For the text-containing cell, return its midpoint in (x, y) coordinate format. 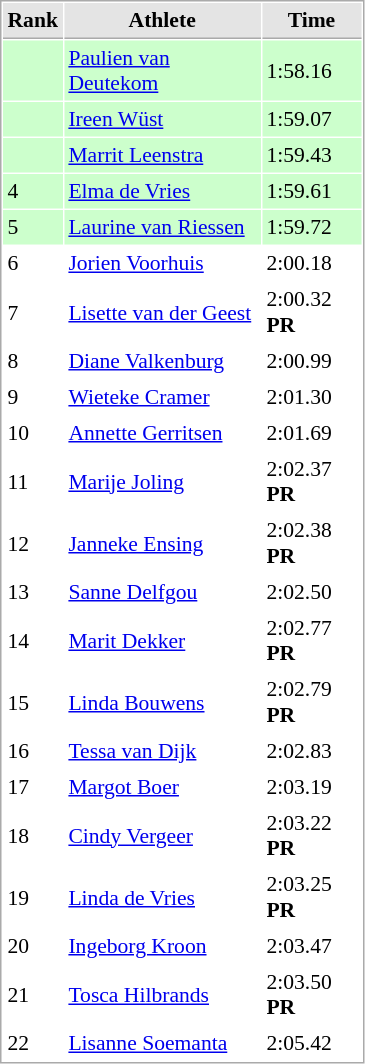
16 (32, 751)
1:58.16 (312, 70)
Wieteke Cramer (162, 397)
Linda Bouwens (162, 702)
Elma de Vries (162, 191)
Tessa van Dijk (162, 751)
Marrit Leenstra (162, 155)
2:00.32 PR (312, 312)
Rank (32, 21)
2:02.37 PR (312, 482)
1:59.07 (312, 119)
12 (32, 543)
5 (32, 227)
Linda de Vries (162, 897)
15 (32, 702)
Cindy Vergeer (162, 836)
Annette Gerritsen (162, 433)
7 (32, 312)
Lisette van der Geest (162, 312)
2:02.77 PR (312, 640)
Paulien van Deutekom (162, 70)
2:03.50 PR (312, 994)
Athlete (162, 21)
2:00.18 (312, 263)
6 (32, 263)
1:59.61 (312, 191)
Tosca Hilbrands (162, 994)
Margot Boer (162, 787)
Marije Joling (162, 482)
Laurine van Riessen (162, 227)
Diane Valkenburg (162, 361)
1:59.43 (312, 155)
2:01.30 (312, 397)
Ingeborg Kroon (162, 945)
2:02.50 (312, 591)
Ireen Wüst (162, 119)
14 (32, 640)
Marit Dekker (162, 640)
Sanne Delfgou (162, 591)
21 (32, 994)
10 (32, 433)
2:00.99 (312, 361)
20 (32, 945)
8 (32, 361)
18 (32, 836)
2:02.38 PR (312, 543)
4 (32, 191)
9 (32, 397)
Lisanne Soemanta (162, 1043)
2:03.25 PR (312, 897)
2:05.42 (312, 1043)
17 (32, 787)
Time (312, 21)
11 (32, 482)
2:03.47 (312, 945)
Jorien Voorhuis (162, 263)
1:59.72 (312, 227)
Janneke Ensing (162, 543)
2:02.83 (312, 751)
2:02.79 PR (312, 702)
2:03.22 PR (312, 836)
19 (32, 897)
13 (32, 591)
2:01.69 (312, 433)
2:03.19 (312, 787)
22 (32, 1043)
